Identify which cell holds the provided text, then report its (x, y) central coordinate. 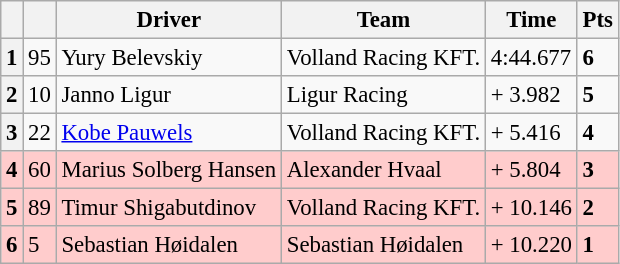
Kobe Pauwels (168, 133)
4:44.677 (531, 58)
+ 5.804 (531, 170)
Yury Belevskiy (168, 58)
+ 3.982 (531, 95)
+ 10.146 (531, 208)
Team (383, 20)
Timur Shigabutdinov (168, 208)
Ligur Racing (383, 95)
Alexander Hvaal (383, 170)
Time (531, 20)
Janno Ligur (168, 95)
Pts (598, 20)
22 (40, 133)
Driver (168, 20)
60 (40, 170)
10 (40, 95)
+ 5.416 (531, 133)
Marius Solberg Hansen (168, 170)
89 (40, 208)
+ 10.220 (531, 245)
95 (40, 58)
